From the cell containing the given text, extract its center point as (x, y) coordinate. 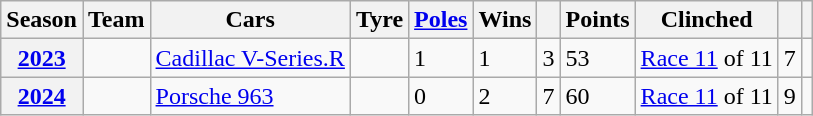
Porsche 963 (250, 96)
9 (790, 96)
Wins (505, 20)
Points (598, 20)
Clinched (706, 20)
Team (116, 20)
2023 (42, 58)
53 (598, 58)
0 (441, 96)
2 (505, 96)
Cadillac V-Series.R (250, 58)
Cars (250, 20)
3 (548, 58)
Poles (441, 20)
Season (42, 20)
Tyre (379, 20)
2024 (42, 96)
60 (598, 96)
